Detect which cell encompasses the target text, then output its [x, y] center coordinate. 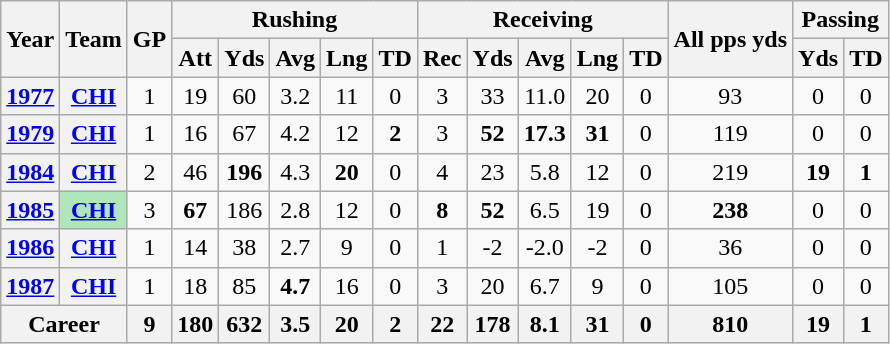
4.2 [296, 134]
180 [196, 324]
Att [196, 58]
Rushing [295, 20]
219 [730, 172]
238 [730, 210]
810 [730, 324]
18 [196, 286]
178 [492, 324]
Receiving [542, 20]
186 [244, 210]
2.8 [296, 210]
196 [244, 172]
6.7 [544, 286]
33 [492, 96]
4.3 [296, 172]
2.7 [296, 248]
17.3 [544, 134]
46 [196, 172]
85 [244, 286]
-2.0 [544, 248]
8 [442, 210]
105 [730, 286]
3.5 [296, 324]
36 [730, 248]
3.2 [296, 96]
1984 [30, 172]
Rec [442, 58]
6.5 [544, 210]
1986 [30, 248]
Year [30, 39]
8.1 [544, 324]
Passing [841, 20]
1985 [30, 210]
632 [244, 324]
11 [347, 96]
5.8 [544, 172]
14 [196, 248]
22 [442, 324]
4.7 [296, 286]
119 [730, 134]
GP [149, 39]
38 [244, 248]
93 [730, 96]
23 [492, 172]
Team [94, 39]
1979 [30, 134]
All pps yds [730, 39]
Career [64, 324]
4 [442, 172]
1977 [30, 96]
60 [244, 96]
1987 [30, 286]
11.0 [544, 96]
